Output the (x, y) coordinate of the center of the cell containing the given text.  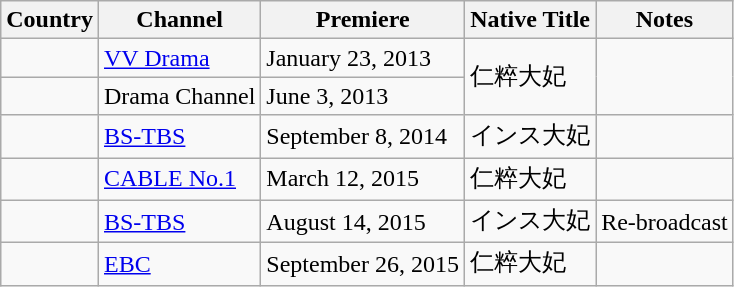
Country (50, 20)
August 14, 2015 (363, 222)
Re-broadcast (665, 222)
EBC (179, 264)
June 3, 2013 (363, 96)
CABLE No.1 (179, 180)
Drama Channel (179, 96)
Premiere (363, 20)
September 26, 2015 (363, 264)
January 23, 2013 (363, 58)
September 8, 2014 (363, 136)
VV Drama (179, 58)
Channel (179, 20)
Notes (665, 20)
March 12, 2015 (363, 180)
Native Title (530, 20)
